From the cell containing the given text, extract its center point as [x, y] coordinate. 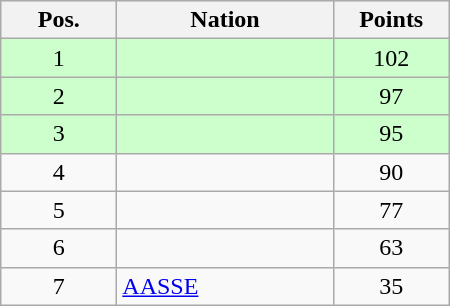
4 [59, 172]
102 [391, 58]
Pos. [59, 20]
5 [59, 210]
35 [391, 286]
77 [391, 210]
Points [391, 20]
1 [59, 58]
Nation [225, 20]
97 [391, 96]
63 [391, 248]
2 [59, 96]
90 [391, 172]
AASSE [225, 286]
3 [59, 134]
95 [391, 134]
6 [59, 248]
7 [59, 286]
